Pinpoint the cell where the given text exists, returning its (x, y) midpoint coordinate. 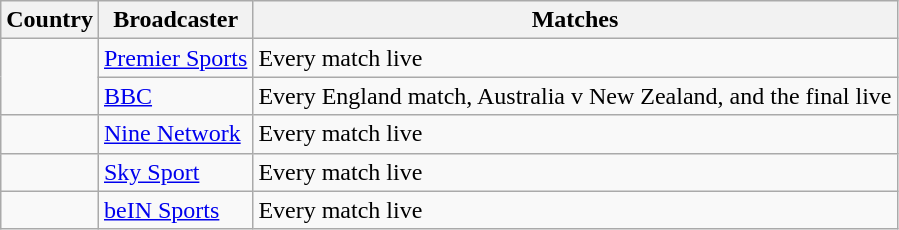
Broadcaster (175, 20)
beIN Sports (175, 210)
Every England match, Australia v New Zealand, and the final live (575, 96)
Country (50, 20)
Sky Sport (175, 172)
Nine Network (175, 134)
Premier Sports (175, 58)
Matches (575, 20)
BBC (175, 96)
